Pinpoint the cell where the given text exists, returning its (x, y) midpoint coordinate. 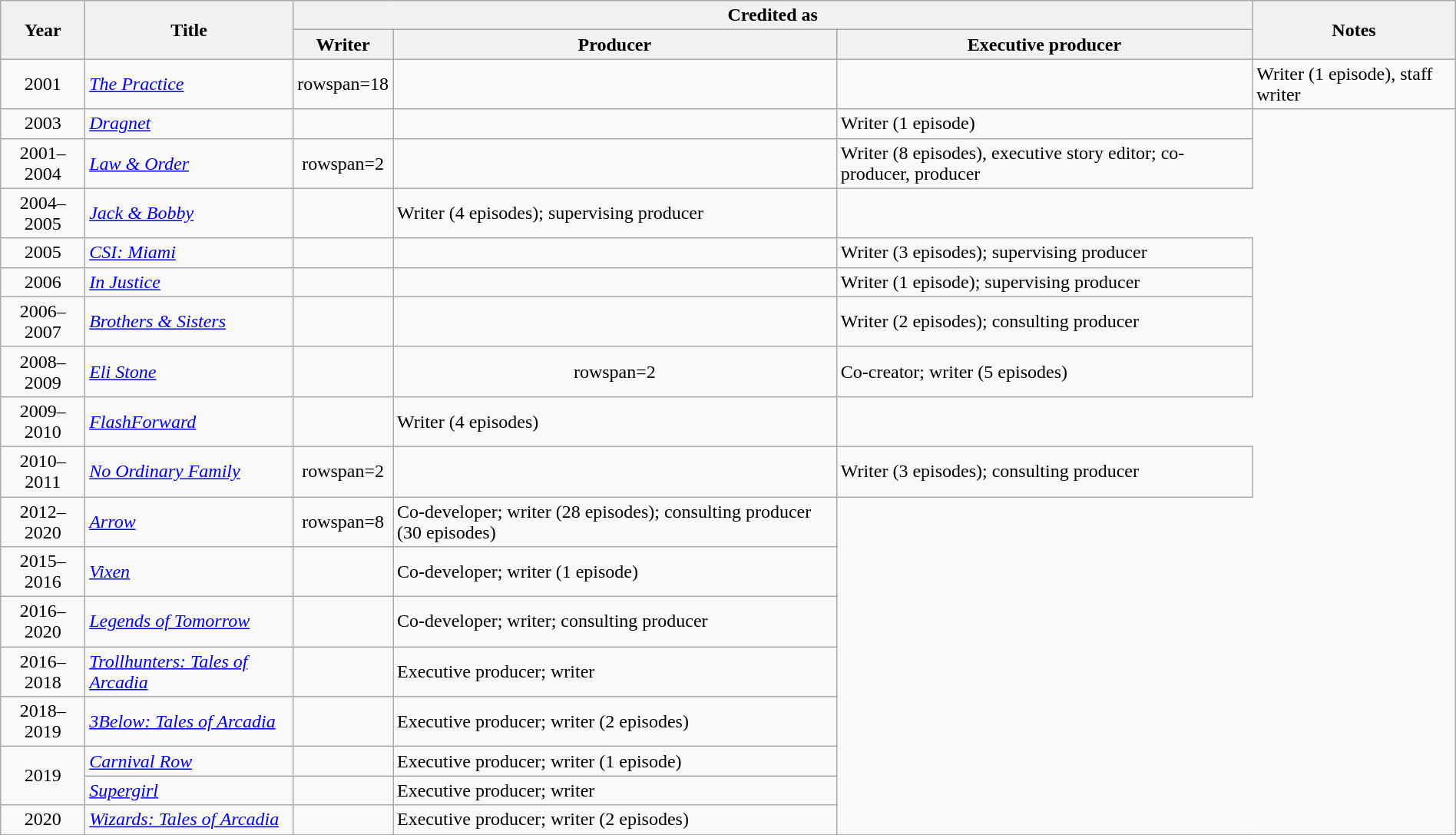
Notes (1355, 30)
rowspan=8 (343, 521)
Writer (343, 45)
Executive producer; writer (1 episode) (615, 761)
Law & Order (189, 163)
Writer (3 episodes); consulting producer (1044, 472)
Producer (615, 45)
CSI: Miami (189, 253)
2020 (43, 820)
3Below: Tales of Arcadia (189, 722)
Co-developer; writer; consulting producer (615, 622)
2016–2018 (43, 671)
Jack & Bobby (189, 214)
Co-creator; writer (5 episodes) (1044, 372)
2003 (43, 124)
In Justice (189, 282)
Wizards: Tales of Arcadia (189, 820)
Writer (8 episodes), executive story editor; co-producer, producer (1044, 163)
2001–2004 (43, 163)
Writer (4 episodes); supervising producer (615, 214)
2008–2009 (43, 372)
Writer (1 episode); supervising producer (1044, 282)
FlashForward (189, 421)
Executive producer (1044, 45)
2019 (43, 776)
Title (189, 30)
2001 (43, 84)
Vixen (189, 572)
Writer (4 episodes) (615, 421)
Eli Stone (189, 372)
Credited as (773, 15)
Legends of Tomorrow (189, 622)
2010–2011 (43, 472)
2006–2007 (43, 321)
Writer (2 episodes); consulting producer (1044, 321)
Carnival Row (189, 761)
2005 (43, 253)
Brothers & Sisters (189, 321)
2015–2016 (43, 572)
2004–2005 (43, 214)
Writer (1 episode), staff writer (1355, 84)
Co-developer; writer (28 episodes); consulting producer (30 episodes) (615, 521)
Year (43, 30)
2016–2020 (43, 622)
2012–2020 (43, 521)
2018–2019 (43, 722)
Writer (3 episodes); supervising producer (1044, 253)
No Ordinary Family (189, 472)
Trollhunters: Tales of Arcadia (189, 671)
rowspan=18 (343, 84)
Dragnet (189, 124)
Supergirl (189, 790)
Co-developer; writer (1 episode) (615, 572)
2006 (43, 282)
Writer (1 episode) (1044, 124)
Arrow (189, 521)
2009–2010 (43, 421)
The Practice (189, 84)
